Determine the [X, Y] coordinate at the center of the cell enclosing the given text.  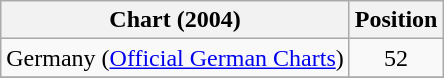
Position [396, 20]
Germany (Official German Charts) [175, 58]
52 [396, 58]
Chart (2004) [175, 20]
